Search for the cell housing the specified text and yield its (x, y) center coordinate. 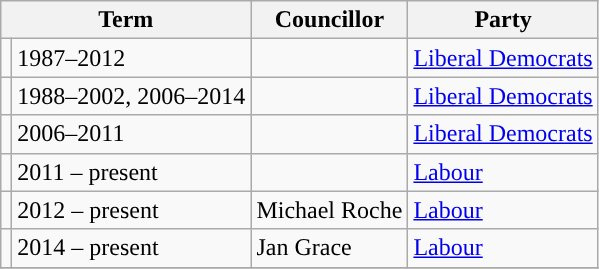
2006–2011 (132, 134)
Term (126, 20)
Michael Roche (330, 210)
2014 – present (132, 248)
Jan Grace (330, 248)
2011 – present (132, 172)
1987–2012 (132, 58)
Councillor (330, 20)
1988–2002, 2006–2014 (132, 96)
2012 – present (132, 210)
Party (503, 20)
